Pinpoint the cell where the given text exists, returning its (x, y) midpoint coordinate. 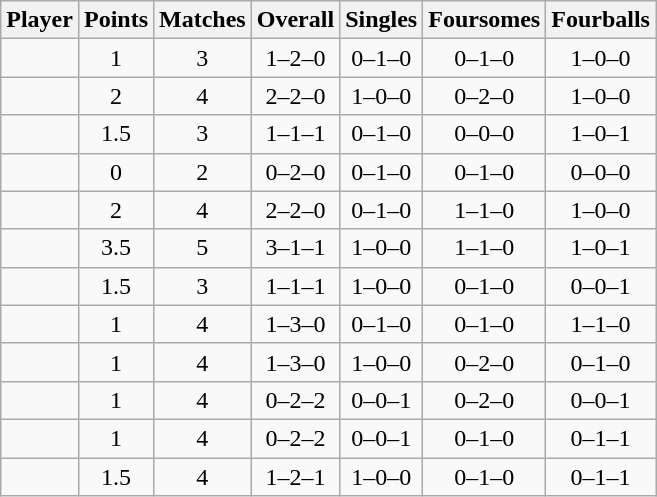
3–1–1 (295, 248)
Matches (203, 20)
1–2–0 (295, 58)
Player (40, 20)
1–2–1 (295, 477)
3.5 (116, 248)
Singles (382, 20)
0 (116, 172)
Points (116, 20)
5 (203, 248)
Overall (295, 20)
Foursomes (484, 20)
Fourballs (601, 20)
